Return [x, y] of the center of cell containing provided text 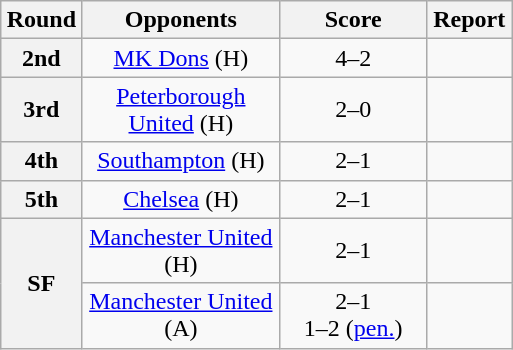
Chelsea (H) [182, 199]
4–2 [353, 58]
4th [41, 161]
Peterborough United (H) [182, 110]
MK Dons (H) [182, 58]
Score [353, 20]
3rd [41, 110]
Report [469, 20]
2–1 1–2 (pen.) [353, 316]
Southampton (H) [182, 161]
5th [41, 199]
SF [41, 283]
Opponents [182, 20]
2–0 [353, 110]
Round [41, 20]
Manchester United (H) [182, 250]
Manchester United (A) [182, 316]
2nd [41, 58]
